Provide the (x, y) coordinate of the cell's center where the given text is located.  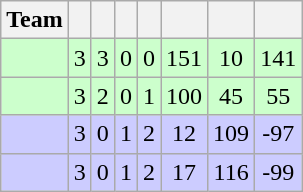
17 (184, 172)
55 (278, 96)
100 (184, 96)
12 (184, 134)
141 (278, 58)
109 (232, 134)
45 (232, 96)
Team (35, 20)
-99 (278, 172)
151 (184, 58)
-97 (278, 134)
10 (232, 58)
116 (232, 172)
